Detect which cell encompasses the target text, then output its [x, y] center coordinate. 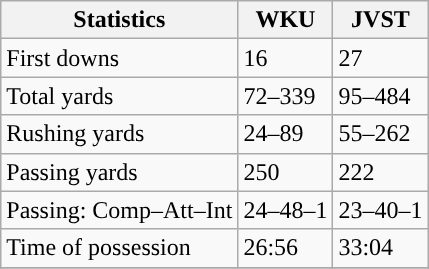
55–262 [380, 134]
27 [380, 58]
Passing: Comp–Att–Int [120, 210]
72–339 [286, 96]
First downs [120, 58]
Time of possession [120, 248]
95–484 [380, 96]
250 [286, 172]
Statistics [120, 20]
24–89 [286, 134]
26:56 [286, 248]
WKU [286, 20]
222 [380, 172]
JVST [380, 20]
16 [286, 58]
24–48–1 [286, 210]
23–40–1 [380, 210]
33:04 [380, 248]
Rushing yards [120, 134]
Passing yards [120, 172]
Total yards [120, 96]
